Search for the cell housing the specified text and yield its (X, Y) center coordinate. 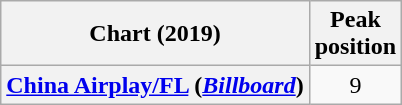
Chart (2019) (155, 34)
China Airplay/FL (Billboard) (155, 85)
Peakposition (355, 34)
9 (355, 85)
